From the cell containing the given text, extract its center point as [X, Y] coordinate. 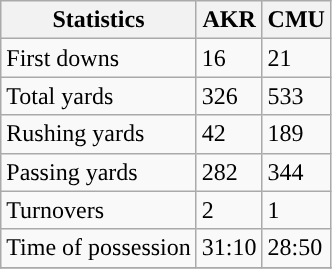
Passing yards [99, 172]
CMU [296, 20]
31:10 [229, 248]
282 [229, 172]
Rushing yards [99, 134]
2 [229, 210]
16 [229, 58]
Turnovers [99, 210]
326 [229, 96]
344 [296, 172]
First downs [99, 58]
533 [296, 96]
42 [229, 134]
28:50 [296, 248]
189 [296, 134]
Statistics [99, 20]
1 [296, 210]
Total yards [99, 96]
21 [296, 58]
AKR [229, 20]
Time of possession [99, 248]
